Determine the (X, Y) coordinate at the center of the cell enclosing the given text.  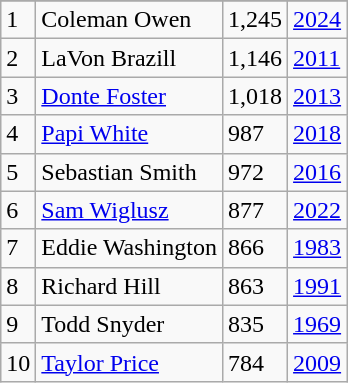
Richard Hill (130, 286)
1983 (318, 248)
2018 (318, 134)
1969 (318, 324)
863 (254, 286)
4 (18, 134)
LaVon Brazill (130, 58)
1,146 (254, 58)
1 (18, 20)
2 (18, 58)
Todd Snyder (130, 324)
972 (254, 172)
Eddie Washington (130, 248)
Taylor Price (130, 362)
6 (18, 210)
5 (18, 172)
835 (254, 324)
987 (254, 134)
1991 (318, 286)
Papi White (130, 134)
7 (18, 248)
Donte Foster (130, 96)
2022 (318, 210)
10 (18, 362)
Coleman Owen (130, 20)
1,018 (254, 96)
2016 (318, 172)
8 (18, 286)
2024 (318, 20)
Sebastian Smith (130, 172)
9 (18, 324)
877 (254, 210)
3 (18, 96)
2011 (318, 58)
866 (254, 248)
2009 (318, 362)
2013 (318, 96)
1,245 (254, 20)
784 (254, 362)
Sam Wiglusz (130, 210)
